Return the [X, Y] coordinate for the center point of the cell that contains the specified text.  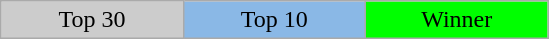
Winner [456, 20]
Top 10 [274, 20]
Top 30 [92, 20]
